Find where the given text appears and provide that cell's center as [X, Y] coordinate. 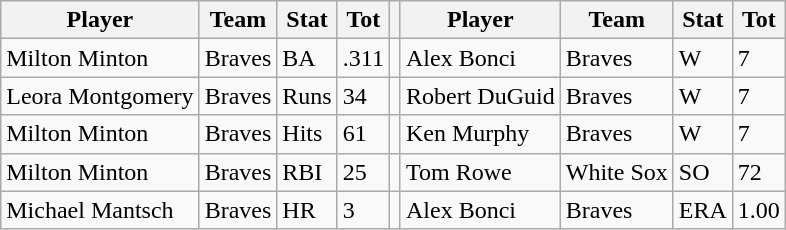
Michael Mantsch [100, 210]
Hits [307, 134]
Tom Rowe [480, 172]
Ken Murphy [480, 134]
Runs [307, 96]
Robert DuGuid [480, 96]
BA [307, 58]
ERA [702, 210]
34 [363, 96]
White Sox [616, 172]
.311 [363, 58]
SO [702, 172]
3 [363, 210]
61 [363, 134]
Leora Montgomery [100, 96]
25 [363, 172]
RBI [307, 172]
72 [758, 172]
HR [307, 210]
1.00 [758, 210]
